Extract the [X, Y] coordinate from the center of the cell holding the provided text.  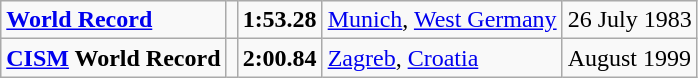
Munich, West Germany [442, 20]
Zagreb, Croatia [442, 58]
August 1999 [630, 58]
26 July 1983 [630, 20]
CISM World Record [114, 58]
2:00.84 [280, 58]
World Record [114, 20]
1:53.28 [280, 20]
